Output the [X, Y] coordinate of the center of the cell containing the given text.  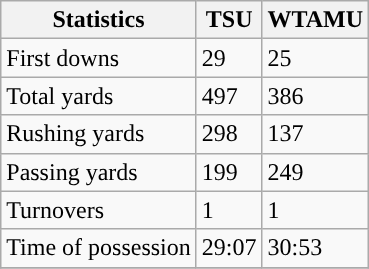
Time of possession [99, 248]
TSU [229, 20]
298 [229, 134]
137 [316, 134]
29 [229, 58]
Rushing yards [99, 134]
249 [316, 172]
First downs [99, 58]
Passing yards [99, 172]
30:53 [316, 248]
25 [316, 58]
Turnovers [99, 210]
29:07 [229, 248]
386 [316, 96]
199 [229, 172]
Statistics [99, 20]
497 [229, 96]
Total yards [99, 96]
WTAMU [316, 20]
